Capture the cell that displays the provided text and extract its (x, y) central coordinate. 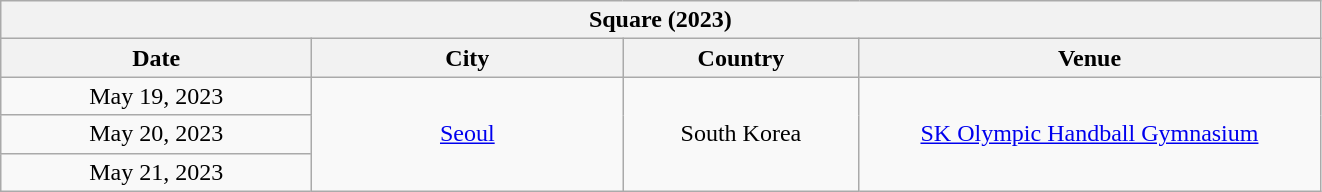
South Korea (741, 134)
May 20, 2023 (156, 134)
City (468, 58)
Square (2023) (660, 20)
Country (741, 58)
May 21, 2023 (156, 172)
Date (156, 58)
Seoul (468, 134)
May 19, 2023 (156, 96)
SK Olympic Handball Gymnasium (1090, 134)
Venue (1090, 58)
